Output the [x, y] coordinate of the center of the cell containing the given text.  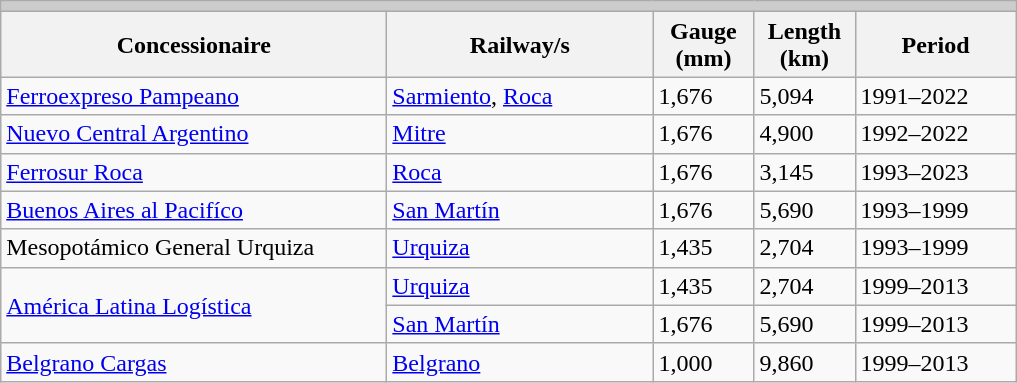
1993–2023 [936, 172]
Mesopotámico General Urquiza [194, 248]
1991–2022 [936, 96]
Length (km) [804, 44]
3,145 [804, 172]
5,094 [804, 96]
Concessionaire [194, 44]
1992–2022 [936, 134]
Belgrano Cargas [194, 362]
Nuevo Central Argentino [194, 134]
Railway/s [520, 44]
Ferrosur Roca [194, 172]
1,000 [704, 362]
Roca [520, 172]
Mitre [520, 134]
9,860 [804, 362]
Gauge (mm) [704, 44]
4,900 [804, 134]
Belgrano [520, 362]
Buenos Aires al Pacifíco [194, 210]
Period [936, 44]
América Latina Logística [194, 305]
Sarmiento, Roca [520, 96]
Ferroexpreso Pampeano [194, 96]
